For the text-containing cell, return its midpoint in (x, y) coordinate format. 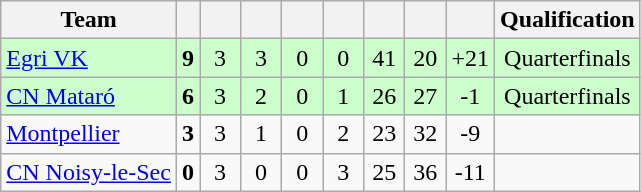
+21 (470, 58)
25 (384, 172)
41 (384, 58)
-11 (470, 172)
36 (426, 172)
20 (426, 58)
-1 (470, 96)
9 (188, 58)
27 (426, 96)
Qualification (568, 20)
CN Noisy-le-Sec (89, 172)
Montpellier (89, 134)
6 (188, 96)
Team (89, 20)
CN Mataró (89, 96)
-9 (470, 134)
26 (384, 96)
23 (384, 134)
32 (426, 134)
Egri VK (89, 58)
